Return the [X, Y] coordinate for the center point of the cell that contains the specified text.  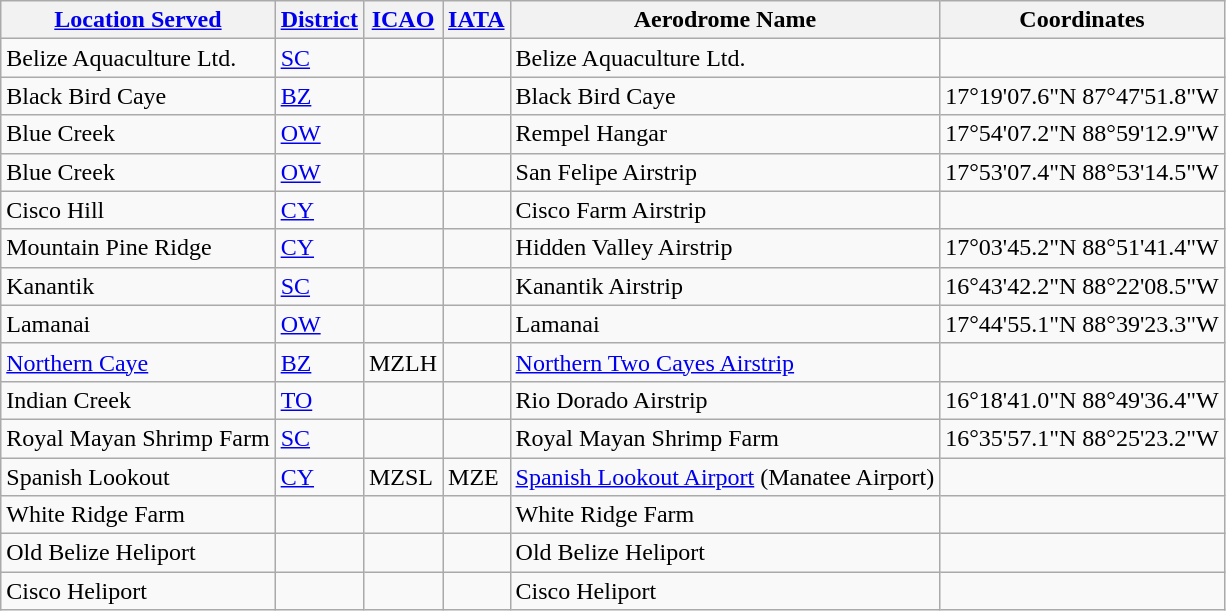
Hidden Valley Airstrip [725, 248]
16°18'41.0"N 88°49'36.4"W [1082, 400]
District [319, 20]
Rempel Hangar [725, 134]
Spanish Lookout [138, 477]
17°19'07.6"N 87°47'51.8"W [1082, 96]
17°03'45.2"N 88°51'41.4"W [1082, 248]
16°35'57.1"N 88°25'23.2"W [1082, 438]
San Felipe Airstrip [725, 172]
Aerodrome Name [725, 20]
Cisco Farm Airstrip [725, 210]
Location Served [138, 20]
Indian Creek [138, 400]
Kanantik [138, 286]
Spanish Lookout Airport (Manatee Airport) [725, 477]
16°43'42.2"N 88°22'08.5"W [1082, 286]
Northern Caye [138, 362]
Cisco Hill [138, 210]
ICAO [402, 20]
Mountain Pine Ridge [138, 248]
Northern Two Cayes Airstrip [725, 362]
TO [319, 400]
Kanantik Airstrip [725, 286]
Coordinates [1082, 20]
17°54'07.2"N 88°59'12.9"W [1082, 134]
17°44'55.1"N 88°39'23.3"W [1082, 324]
17°53'07.4"N 88°53'14.5"W [1082, 172]
IATA [477, 20]
MZSL [402, 477]
MZE [477, 477]
Rio Dorado Airstrip [725, 400]
MZLH [402, 362]
